Identify which cell holds the provided text, then report its (x, y) central coordinate. 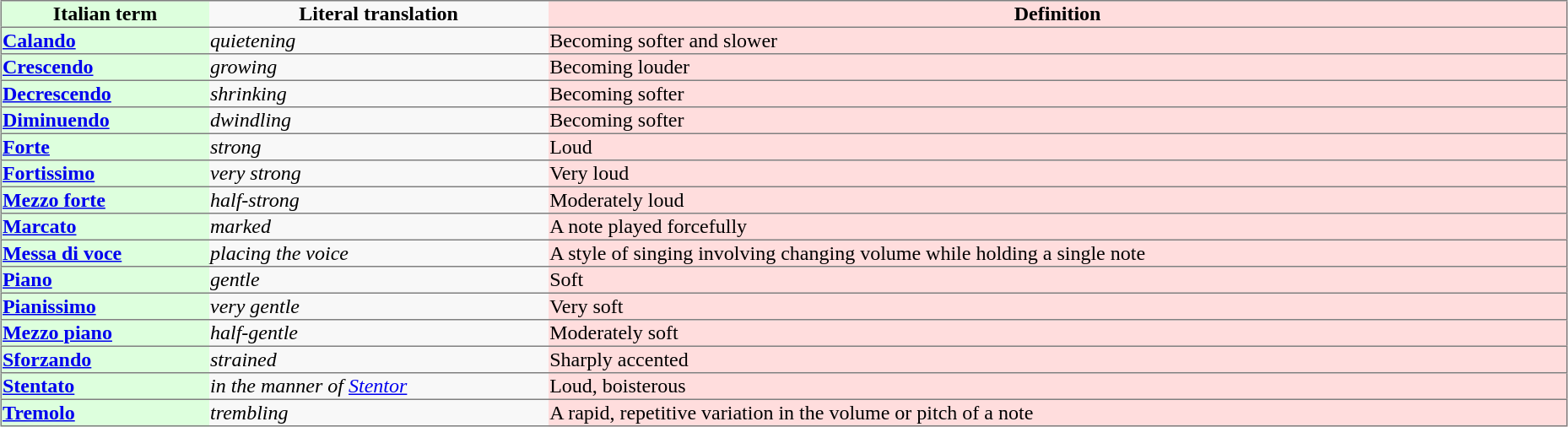
strained (379, 359)
strong (379, 147)
half-strong (379, 200)
Stentato (105, 386)
Piano (105, 280)
dwindling (379, 121)
Loud (1058, 147)
very strong (379, 174)
Literal translation (379, 14)
Mezzo piano (105, 333)
Moderately soft (1058, 333)
shrinking (379, 94)
Calando (105, 41)
Sharply accented (1058, 359)
Fortissimo (105, 174)
growing (379, 68)
in the manner of Stentor (379, 386)
Sforzando (105, 359)
Diminuendo (105, 121)
Marcato (105, 227)
Moderately loud (1058, 200)
half-gentle (379, 333)
trembling (379, 413)
placing the voice (379, 253)
Forte (105, 147)
Tremolo (105, 413)
Very soft (1058, 306)
quietening (379, 41)
marked (379, 227)
Italian term (105, 14)
Very loud (1058, 174)
A style of singing involving changing volume while holding a single note (1058, 253)
Decrescendo (105, 94)
Pianissimo (105, 306)
Definition (1058, 14)
Mezzo forte (105, 200)
Becoming softer and slower (1058, 41)
very gentle (379, 306)
gentle (379, 280)
A rapid, repetitive variation in the volume or pitch of a note (1058, 413)
Loud, boisterous (1058, 386)
Becoming louder (1058, 68)
Soft (1058, 280)
Messa di voce (105, 253)
Crescendo (105, 68)
A note played forcefully (1058, 227)
